Locate the cell with the specified text and output its (X, Y) center coordinate. 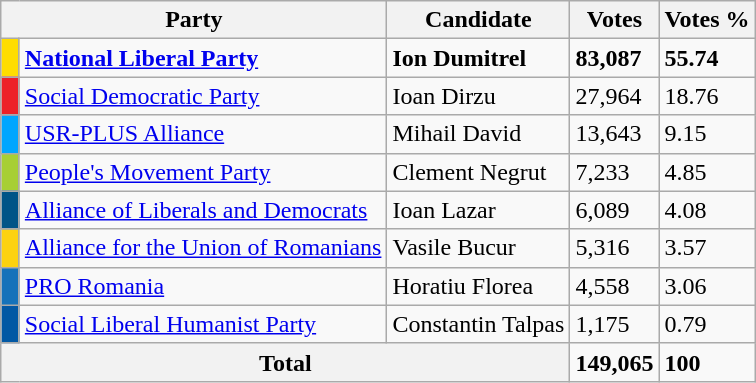
Mihail David (478, 134)
5,316 (614, 248)
Alliance of Liberals and Democrats (203, 210)
Vasile Bucur (478, 248)
Candidate (478, 20)
Votes % (707, 20)
Votes (614, 20)
3.06 (707, 286)
55.74 (707, 58)
Total (286, 362)
9.15 (707, 134)
People's Movement Party (203, 172)
1,175 (614, 324)
27,964 (614, 96)
6,089 (614, 210)
4,558 (614, 286)
Horatiu Florea (478, 286)
7,233 (614, 172)
4.85 (707, 172)
13,643 (614, 134)
83,087 (614, 58)
Alliance for the Union of Romanians (203, 248)
Social Liberal Humanist Party (203, 324)
Ion Dumitrel (478, 58)
USR-PLUS Alliance (203, 134)
149,065 (614, 362)
3.57 (707, 248)
0.79 (707, 324)
Ioan Lazar (478, 210)
PRO Romania (203, 286)
National Liberal Party (203, 58)
Social Democratic Party (203, 96)
Constantin Talpas (478, 324)
18.76 (707, 96)
Ioan Dirzu (478, 96)
Clement Negrut (478, 172)
4.08 (707, 210)
100 (707, 362)
Party (194, 20)
